Output the (x, y) coordinate of the center of the cell containing the given text.  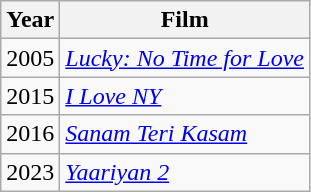
2015 (30, 96)
Lucky: No Time for Love (185, 58)
2016 (30, 134)
Yaariyan 2 (185, 172)
I Love NY (185, 96)
Year (30, 20)
Film (185, 20)
2023 (30, 172)
Sanam Teri Kasam (185, 134)
2005 (30, 58)
